Provide the [X, Y] coordinate of the cell's center where the given text is located.  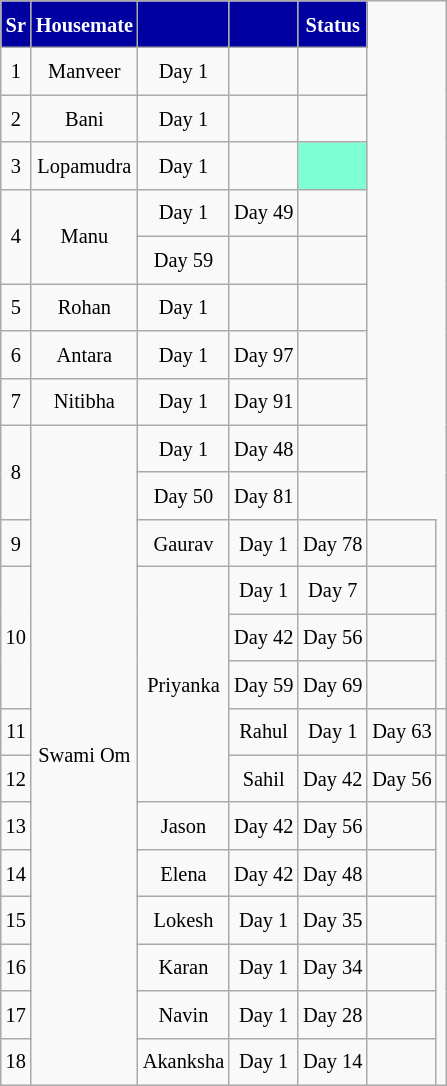
14 [16, 872]
Bani [84, 118]
Rahul [264, 732]
Day 34 [332, 966]
Sr [16, 24]
18 [16, 1062]
Day 35 [332, 920]
Karan [184, 966]
Antara [84, 354]
17 [16, 1014]
11 [16, 732]
Day 97 [264, 354]
16 [16, 966]
Jason [184, 826]
Navin [184, 1014]
Lokesh [184, 920]
Akanksha [184, 1062]
9 [16, 542]
Day 69 [332, 684]
Day 28 [332, 1014]
Status [332, 24]
3 [16, 166]
15 [16, 920]
Elena [184, 872]
1 [16, 72]
13 [16, 826]
10 [16, 636]
Rohan [84, 306]
5 [16, 306]
Day 7 [332, 590]
Day 49 [264, 212]
4 [16, 236]
Priyanka [184, 684]
12 [16, 778]
Nitibha [84, 402]
Gaurav [184, 542]
Day 14 [332, 1062]
6 [16, 354]
Sahil [264, 778]
2 [16, 118]
Day 78 [332, 542]
Day 91 [264, 402]
Day 63 [402, 732]
Manveer [84, 72]
Day 50 [184, 496]
Swami Om [84, 755]
Day 81 [264, 496]
Housemate [84, 24]
7 [16, 402]
8 [16, 472]
Lopamudra [84, 166]
Manu [84, 236]
